Identify which cell holds the provided text, then report its (x, y) central coordinate. 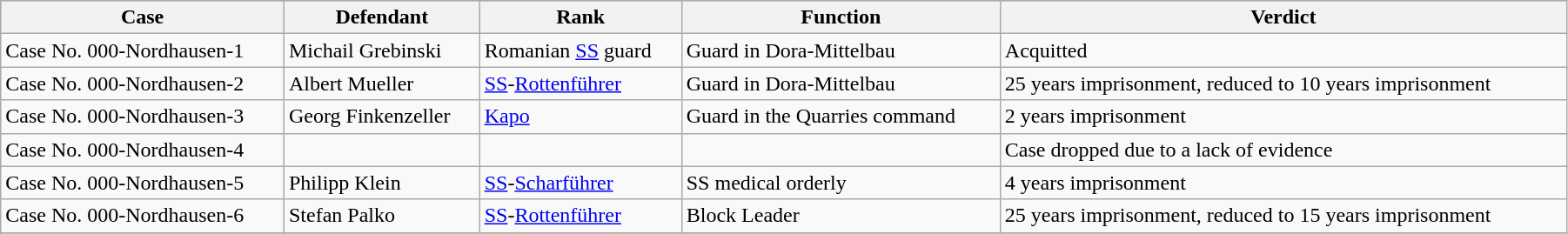
25 years imprisonment, reduced to 10 years imprisonment (1283, 84)
Acquitted (1283, 50)
Stefan Palko (381, 216)
Romanian SS guard (580, 50)
Case (143, 17)
SS-Scharführer (580, 183)
Kapo (580, 117)
Philipp Klein (381, 183)
Case No. 000-Nordhausen-5 (143, 183)
SS medical orderly (841, 183)
Michail Grebinski (381, 50)
Case dropped due to a lack of evidence (1283, 150)
Case No. 000-Nordhausen-3 (143, 117)
Case No. 000-Nordhausen-4 (143, 150)
Verdict (1283, 17)
Rank (580, 17)
Case No. 000-Nordhausen-2 (143, 84)
25 years imprisonment, reduced to 15 years imprisonment (1283, 216)
2 years imprisonment (1283, 117)
Georg Finkenzeller (381, 117)
Guard in the Quarries command (841, 117)
Function (841, 17)
4 years imprisonment (1283, 183)
Case No. 000-Nordhausen-6 (143, 216)
Case No. 000-Nordhausen-1 (143, 50)
Defendant (381, 17)
Block Leader (841, 216)
Albert Mueller (381, 84)
